Scan for the cell matching the given text and deliver its [x, y] coordinate at center. 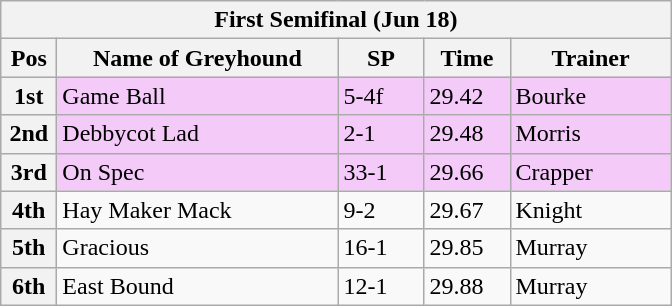
Knight [590, 210]
29.67 [467, 210]
Bourke [590, 96]
3rd [29, 172]
29.66 [467, 172]
4th [29, 210]
29.48 [467, 134]
SP [381, 58]
Trainer [590, 58]
First Semifinal (Jun 18) [336, 20]
6th [29, 286]
16-1 [381, 248]
29.88 [467, 286]
Game Ball [198, 96]
33-1 [381, 172]
Time [467, 58]
Crapper [590, 172]
1st [29, 96]
Morris [590, 134]
Name of Greyhound [198, 58]
5-4f [381, 96]
On Spec [198, 172]
12-1 [381, 286]
East Bound [198, 286]
29.85 [467, 248]
9-2 [381, 210]
Debbycot Lad [198, 134]
Pos [29, 58]
2-1 [381, 134]
2nd [29, 134]
Gracious [198, 248]
29.42 [467, 96]
5th [29, 248]
Hay Maker Mack [198, 210]
